Identify which cell holds the provided text, then report its [x, y] central coordinate. 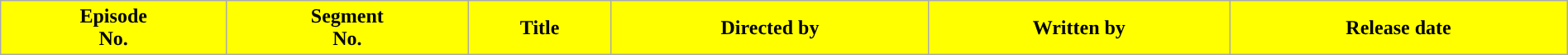
SegmentNo. [347, 28]
Release date [1399, 28]
Title [539, 28]
Directed by [770, 28]
EpisodeNo. [114, 28]
Written by [1079, 28]
